Return [X, Y] of the center of cell containing provided text 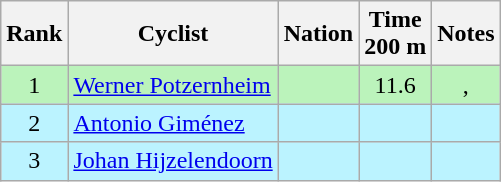
Werner Potzernheim [173, 85]
1 [34, 85]
Nation [318, 34]
Rank [34, 34]
Johan Hijzelendoorn [173, 161]
Notes [466, 34]
Antonio Giménez [173, 123]
2 [34, 123]
11.6 [396, 85]
3 [34, 161]
Cyclist [173, 34]
, [466, 85]
Time200 m [396, 34]
